From the cell containing the given text, extract its center point as (X, Y) coordinate. 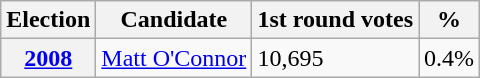
Matt O'Connor (174, 58)
Election (48, 20)
0.4% (448, 58)
2008 (48, 58)
Candidate (174, 20)
% (448, 20)
1st round votes (336, 20)
10,695 (336, 58)
